Return [X, Y] of the center of cell containing provided text 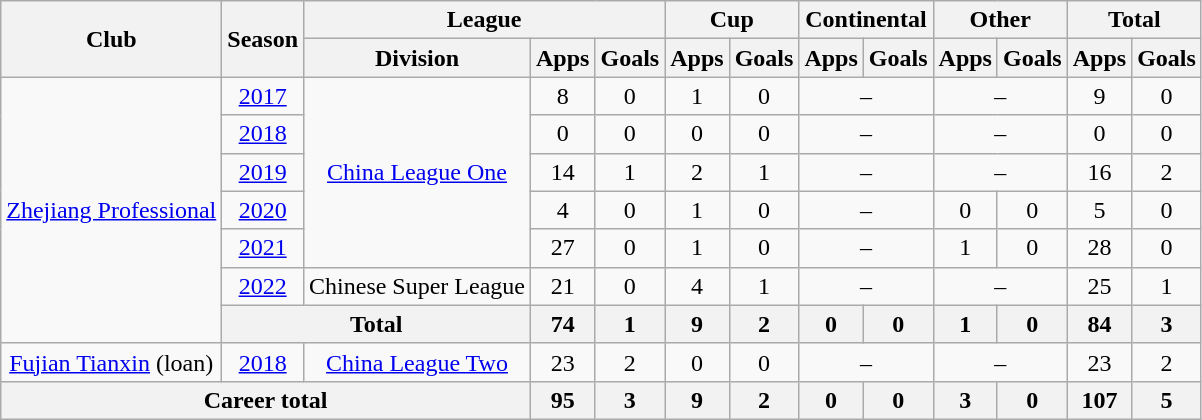
Zhejiang Professional [112, 210]
Continental [866, 20]
Other [1000, 20]
95 [563, 400]
2021 [263, 248]
Season [263, 39]
Chinese Super League [418, 286]
14 [563, 172]
27 [563, 248]
2022 [263, 286]
Club [112, 39]
74 [563, 324]
Division [418, 58]
2020 [263, 210]
84 [1099, 324]
107 [1099, 400]
China League Two [418, 362]
China League One [418, 172]
28 [1099, 248]
2019 [263, 172]
Career total [266, 400]
Cup [732, 20]
21 [563, 286]
8 [563, 96]
Fujian Tianxin (loan) [112, 362]
League [484, 20]
2017 [263, 96]
25 [1099, 286]
16 [1099, 172]
